Determine the (X, Y) coordinate at the center of the cell enclosing the given text.  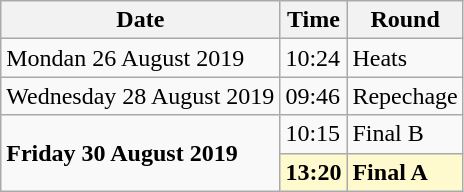
Final B (405, 134)
Wednesday 28 August 2019 (140, 96)
Mondan 26 August 2019 (140, 58)
Date (140, 20)
09:46 (314, 96)
Round (405, 20)
Heats (405, 58)
10:24 (314, 58)
Final A (405, 172)
10:15 (314, 134)
Friday 30 August 2019 (140, 153)
Repechage (405, 96)
13:20 (314, 172)
Time (314, 20)
